Pinpoint the cell where the given text exists, returning its (x, y) midpoint coordinate. 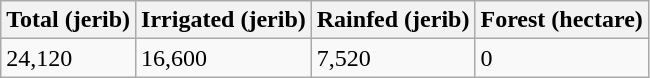
Rainfed (jerib) (393, 20)
Irrigated (jerib) (224, 20)
Forest (hectare) (562, 20)
16,600 (224, 58)
0 (562, 58)
7,520 (393, 58)
24,120 (68, 58)
Total (jerib) (68, 20)
